Provide the [x, y] coordinate of the cell's center where the given text is located.  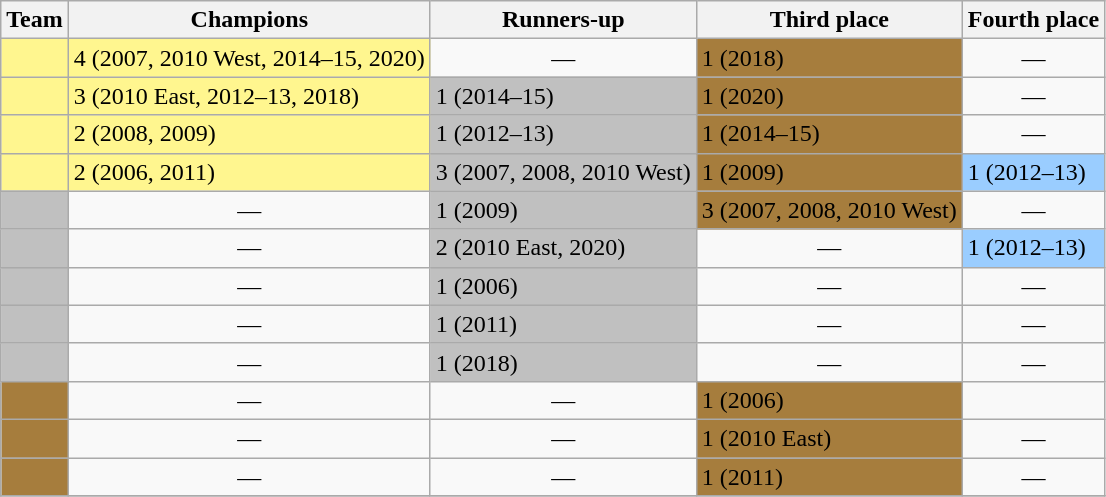
1 (2010 East) [829, 438]
Team [35, 20]
Fourth place [1033, 20]
2 (2006, 2011) [249, 172]
1 (2020) [829, 96]
Runners-up [563, 20]
Third place [829, 20]
2 (2008, 2009) [249, 134]
Champions [249, 20]
2 (2010 East, 2020) [563, 248]
3 (2010 East, 2012–13, 2018) [249, 96]
4 (2007, 2010 West, 2014–15, 2020) [249, 58]
